Provide the (X, Y) coordinate of the cell's center where the given text is located.  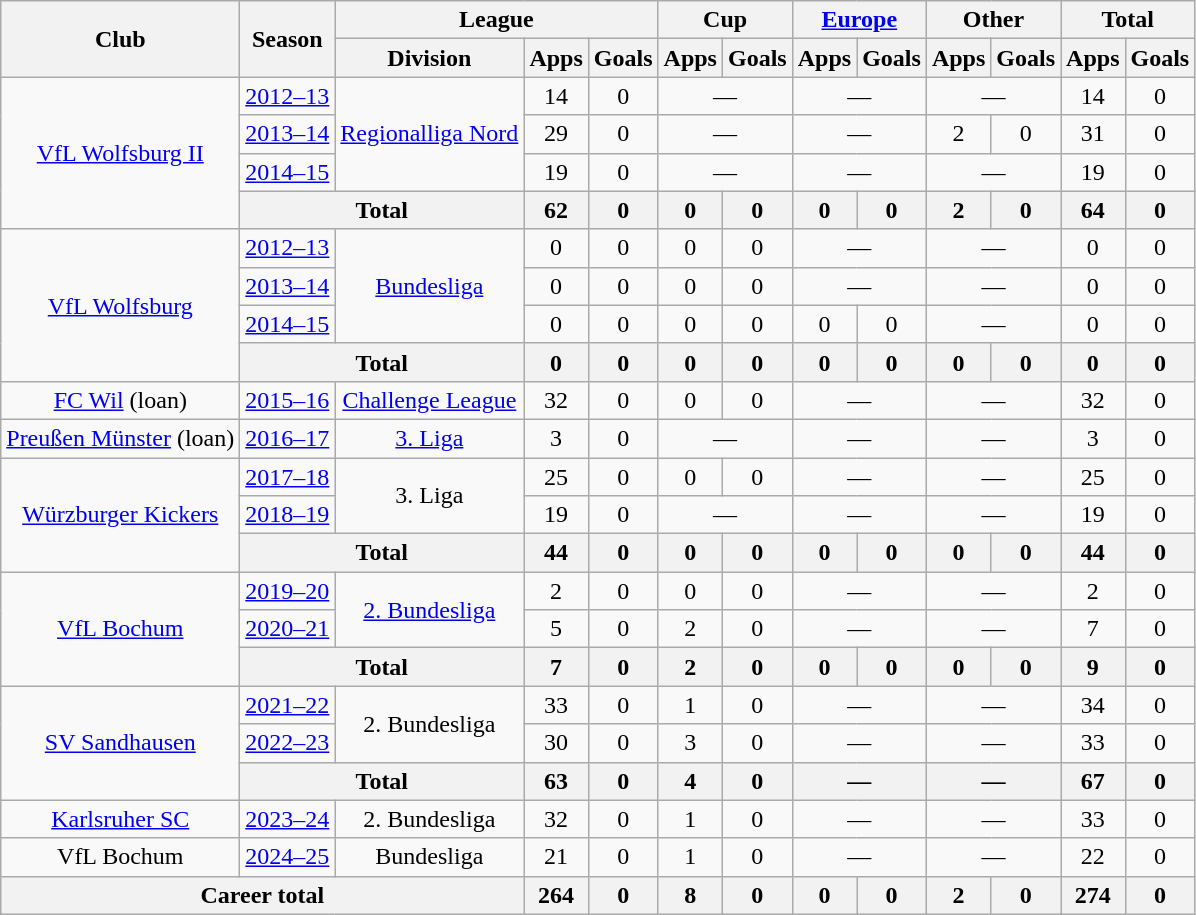
62 (556, 210)
4 (690, 781)
Season (288, 39)
2021–22 (288, 705)
2024–25 (288, 857)
2019–20 (288, 591)
31 (1093, 134)
Würzburger Kickers (120, 515)
SV Sandhausen (120, 743)
Division (430, 58)
Preußen Münster (loan) (120, 438)
Cup (725, 20)
30 (556, 743)
9 (1093, 667)
2017–18 (288, 477)
Europe (859, 20)
League (496, 20)
34 (1093, 705)
Other (993, 20)
21 (556, 857)
VfL Wolfsburg II (120, 153)
Club (120, 39)
2023–24 (288, 819)
2016–17 (288, 438)
FC Wil (loan) (120, 400)
264 (556, 895)
Career total (262, 895)
29 (556, 134)
Challenge League (430, 400)
Karlsruher SC (120, 819)
2018–19 (288, 515)
22 (1093, 857)
8 (690, 895)
VfL Wolfsburg (120, 305)
5 (556, 629)
2020–21 (288, 629)
67 (1093, 781)
274 (1093, 895)
Regionalliga Nord (430, 134)
2022–23 (288, 743)
63 (556, 781)
64 (1093, 210)
2015–16 (288, 400)
